Locate the cell with the specified text and output its [x, y] center coordinate. 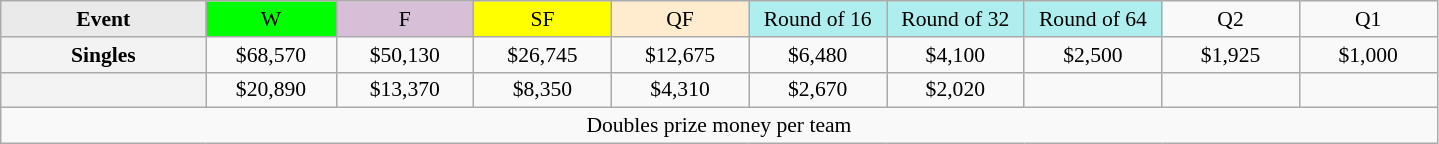
$2,500 [1093, 55]
F [405, 19]
$68,570 [271, 55]
$4,310 [680, 90]
$2,670 [818, 90]
$26,745 [543, 55]
W [271, 19]
Round of 16 [818, 19]
$1,000 [1368, 55]
$4,100 [955, 55]
Q1 [1368, 19]
$50,130 [405, 55]
Round of 32 [955, 19]
$13,370 [405, 90]
QF [680, 19]
Singles [104, 55]
$8,350 [543, 90]
Round of 64 [1093, 19]
$6,480 [818, 55]
$2,020 [955, 90]
Event [104, 19]
SF [543, 19]
Doubles prize money per team [719, 126]
Q2 [1231, 19]
$12,675 [680, 55]
$20,890 [271, 90]
$1,925 [1231, 55]
